Determine the (X, Y) coordinate at the center of the cell enclosing the given text.  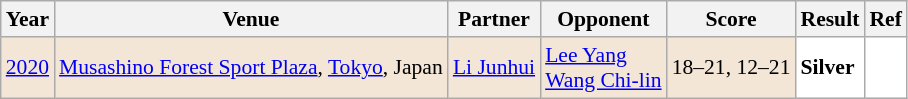
Partner (494, 19)
18–21, 12–21 (732, 68)
Opponent (604, 19)
Li Junhui (494, 68)
2020 (28, 68)
Venue (251, 19)
Result (830, 19)
Ref (885, 19)
Musashino Forest Sport Plaza, Tokyo, Japan (251, 68)
Silver (830, 68)
Year (28, 19)
Score (732, 19)
Lee Yang Wang Chi-lin (604, 68)
